For the text-containing cell, return its midpoint in [x, y] coordinate format. 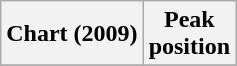
Chart (2009) [72, 34]
Peakposition [189, 34]
